Search for the cell housing the specified text and yield its [x, y] center coordinate. 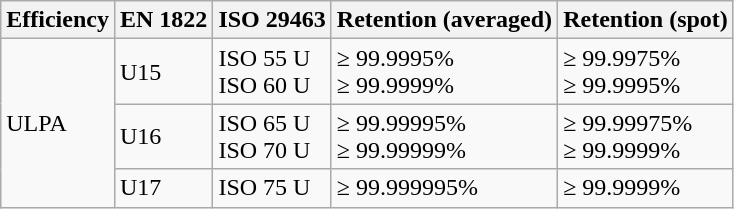
Efficiency [58, 20]
≥ 99.99995%≥ 99.99999% [444, 136]
≥ 99.9999% [646, 188]
≥ 99.99975%≥ 99.9999% [646, 136]
≥ 99.9975%≥ 99.9995% [646, 72]
Retention (spot) [646, 20]
U16 [163, 136]
ISO 75 U [272, 188]
U15 [163, 72]
ULPA [58, 123]
EN 1822 [163, 20]
ISO 65 UISO 70 U [272, 136]
ISO 29463 [272, 20]
Retention (averaged) [444, 20]
U17 [163, 188]
≥ 99.999995% [444, 188]
ISO 55 UISO 60 U [272, 72]
≥ 99.9995%≥ 99.9999% [444, 72]
